Extract the [X, Y] coordinate from the center of the cell holding the provided text.  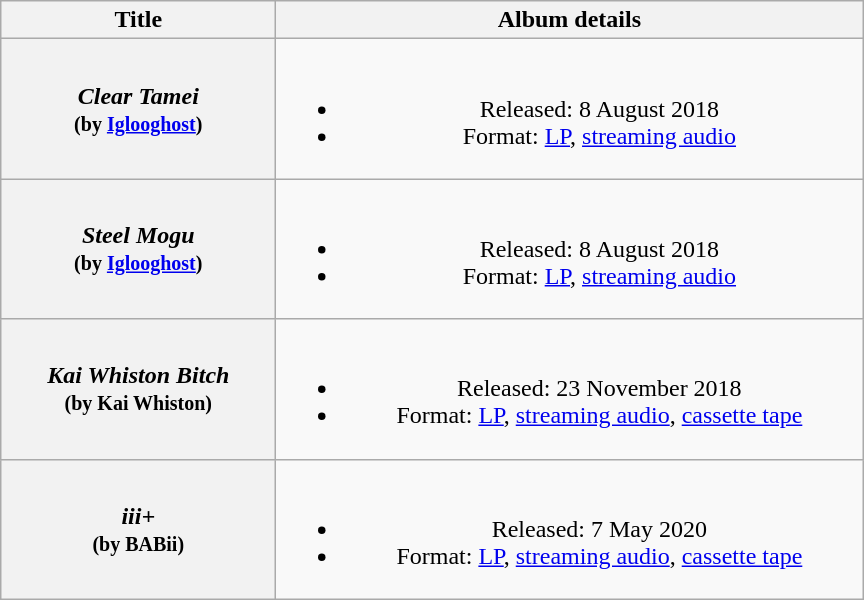
Title [138, 20]
Album details [570, 20]
Clear Tamei(by Iglooghost) [138, 109]
Released: 23 November 2018Format: LP, streaming audio, cassette tape [570, 389]
Steel Mogu(by Iglooghost) [138, 249]
Kai Whiston Bitch(by Kai Whiston) [138, 389]
iii+(by BABii) [138, 529]
Released: 7 May 2020Format: LP, streaming audio, cassette tape [570, 529]
